Return the [X, Y] coordinate for the center point of the cell that contains the specified text.  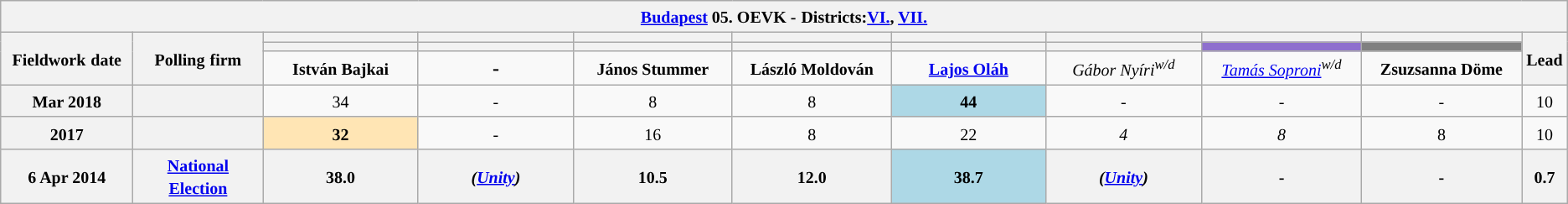
Fieldwork date [67, 59]
János Stummer [653, 68]
6 Apr 2014 [67, 176]
4 [1124, 133]
Zsuzsanna Döme [1441, 68]
István Bajkai [340, 68]
National Election [198, 176]
0.7 [1545, 176]
44 [968, 101]
Mar 2018 [67, 101]
38.7 [968, 176]
László Moldován [812, 68]
10.5 [653, 176]
16 [653, 133]
34 [340, 101]
2017 [67, 133]
22 [968, 133]
Tamás Soproniw/d [1282, 68]
Lajos Oláh [968, 68]
Lead [1545, 59]
Polling firm [198, 59]
Gábor Nyíriw/d [1124, 68]
32 [340, 133]
38.0 [340, 176]
Budapest 05. OEVK - Districts:VI., VII. [784, 17]
12.0 [812, 176]
